Find where the given text appears and provide that cell's center as (x, y) coordinate. 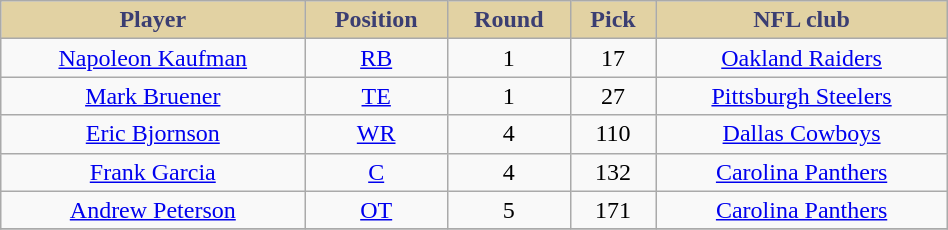
Frank Garcia (153, 172)
WR (376, 134)
27 (613, 96)
110 (613, 134)
Round (509, 20)
17 (613, 58)
Player (153, 20)
171 (613, 210)
Position (376, 20)
C (376, 172)
OT (376, 210)
Andrew Peterson (153, 210)
Napoleon Kaufman (153, 58)
Pittsburgh Steelers (802, 96)
RB (376, 58)
Eric Bjornson (153, 134)
TE (376, 96)
NFL club (802, 20)
5 (509, 210)
Pick (613, 20)
Dallas Cowboys (802, 134)
Mark Bruener (153, 96)
132 (613, 172)
Oakland Raiders (802, 58)
